Determine the [X, Y] coordinate at the center of the cell enclosing the given text.  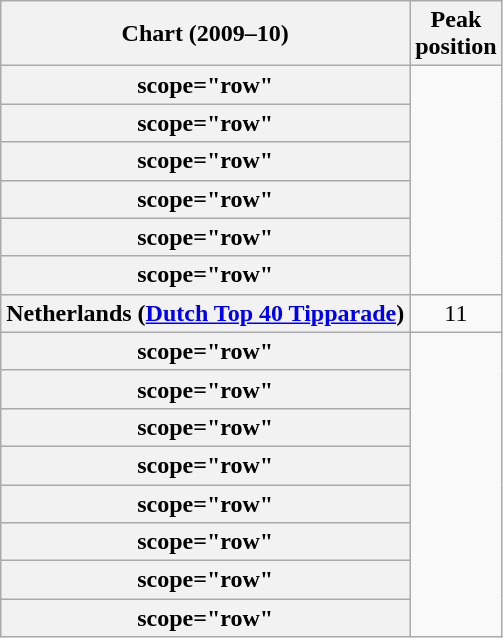
Peakposition [456, 34]
Netherlands (Dutch Top 40 Tipparade) [206, 313]
11 [456, 313]
Chart (2009–10) [206, 34]
